Output the (X, Y) coordinate of the center of the cell containing the given text.  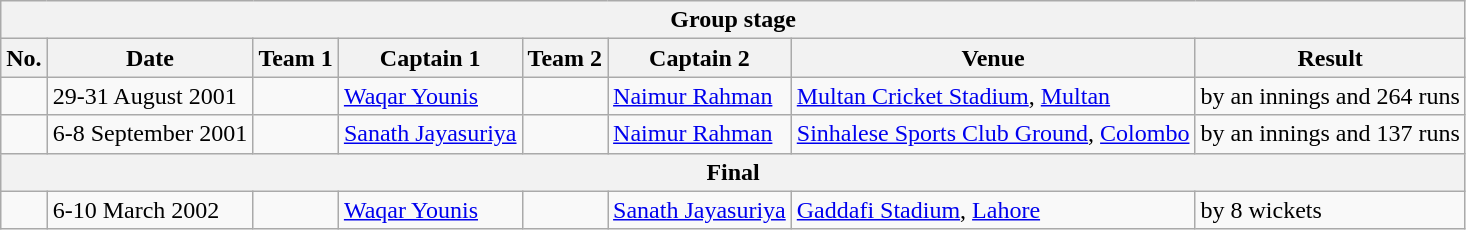
Final (734, 172)
Team 1 (296, 58)
Group stage (734, 20)
by an innings and 137 runs (1330, 134)
by an innings and 264 runs (1330, 96)
Result (1330, 58)
Captain 2 (700, 58)
6-10 March 2002 (150, 210)
No. (24, 58)
Multan Cricket Stadium, Multan (993, 96)
6-8 September 2001 (150, 134)
Venue (993, 58)
Gaddafi Stadium, Lahore (993, 210)
Captain 1 (430, 58)
Team 2 (565, 58)
by 8 wickets (1330, 210)
Sinhalese Sports Club Ground, Colombo (993, 134)
29-31 August 2001 (150, 96)
Date (150, 58)
